Capture the cell that displays the provided text and extract its [X, Y] central coordinate. 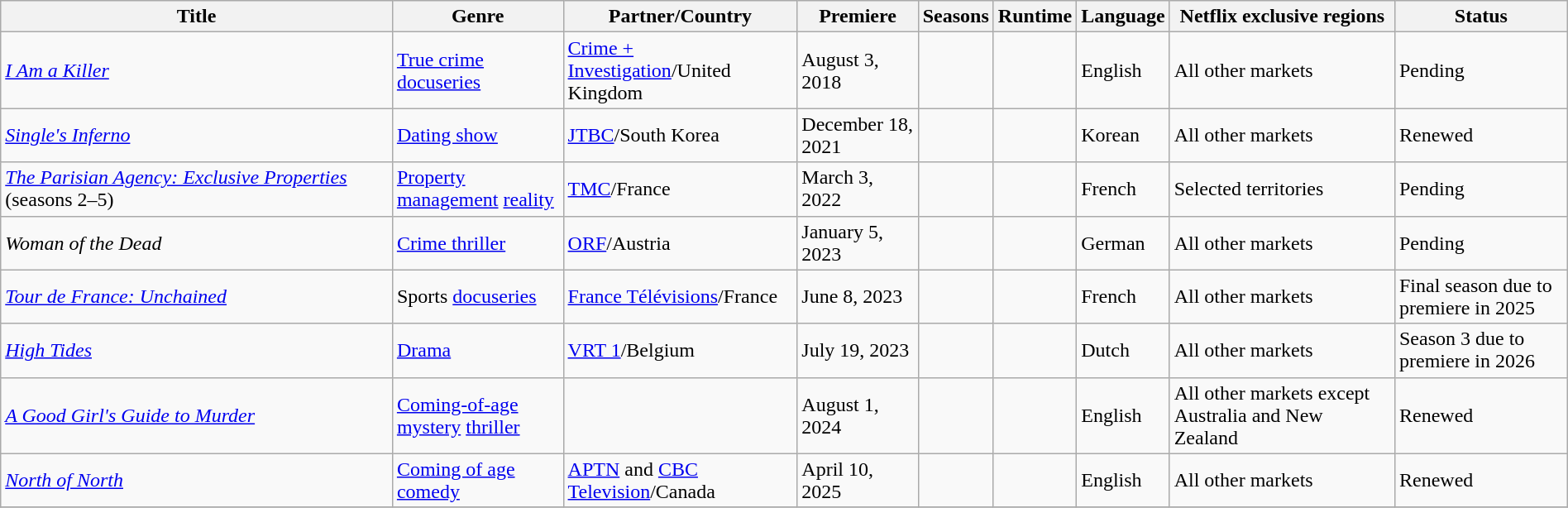
Status [1480, 17]
January 5, 2023 [858, 243]
Property management reality [478, 189]
German [1123, 243]
Language [1123, 17]
True crime docuseries [478, 70]
TMC/France [680, 189]
Title [197, 17]
Genre [478, 17]
North of North [197, 480]
France Télévisions/France [680, 296]
ORF/Austria [680, 243]
Crime + Investigation/United Kingdom [680, 70]
Sports docuseries [478, 296]
Drama [478, 351]
Runtime [1035, 17]
Crime thriller [478, 243]
Season 3 due to premiere in 2026 [1480, 351]
Seasons [956, 17]
June 8, 2023 [858, 296]
JTBC/South Korea [680, 136]
Partner/Country [680, 17]
August 3, 2018 [858, 70]
Final season due to premiere in 2025 [1480, 296]
Single's Inferno [197, 136]
Woman of the Dead [197, 243]
Netflix exclusive regions [1282, 17]
The Parisian Agency: Exclusive Properties (seasons 2–5) [197, 189]
December 18, 2021 [858, 136]
All other markets except Australia and New Zealand [1282, 415]
Selected territories [1282, 189]
July 19, 2023 [858, 351]
A Good Girl's Guide to Murder [197, 415]
Tour de France: Unchained [197, 296]
March 3, 2022 [858, 189]
Coming of age comedy [478, 480]
August 1, 2024 [858, 415]
April 10, 2025 [858, 480]
Korean [1123, 136]
Dating show [478, 136]
Premiere [858, 17]
Coming-of-age mystery thriller [478, 415]
VRT 1/Belgium [680, 351]
High Tides [197, 351]
Dutch [1123, 351]
APTN and CBC Television/Canada [680, 480]
I Am a Killer [197, 70]
